Search for the cell housing the specified text and yield its [x, y] center coordinate. 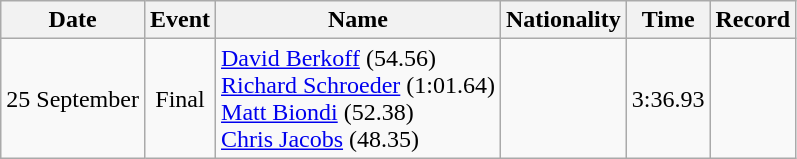
Final [180, 98]
Name [358, 20]
David Berkoff (54.56)Richard Schroeder (1:01.64)Matt Biondi (52.38)Chris Jacobs (48.35) [358, 98]
Record [753, 20]
Date [73, 20]
Time [668, 20]
Nationality [564, 20]
3:36.93 [668, 98]
Event [180, 20]
25 September [73, 98]
